Locate the cell with the specified text and output its (X, Y) center coordinate. 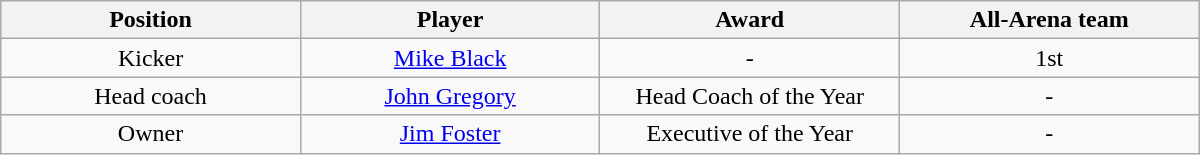
All-Arena team (1049, 20)
1st (1049, 58)
Head coach (151, 96)
Kicker (151, 58)
Jim Foster (450, 134)
John Gregory (450, 96)
Executive of the Year (750, 134)
Position (151, 20)
Award (750, 20)
Head Coach of the Year (750, 96)
Owner (151, 134)
Mike Black (450, 58)
Player (450, 20)
